Pinpoint the cell where the given text exists, returning its [x, y] midpoint coordinate. 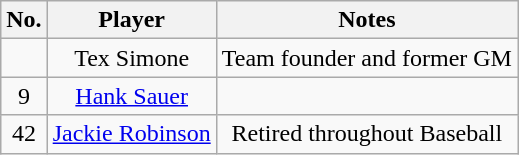
Notes [366, 20]
Tex Simone [132, 58]
Jackie Robinson [132, 134]
Player [132, 20]
No. [24, 20]
42 [24, 134]
9 [24, 96]
Team founder and former GM [366, 58]
Hank Sauer [132, 96]
Retired throughout Baseball [366, 134]
